Locate the cell with the specified text and output its (X, Y) center coordinate. 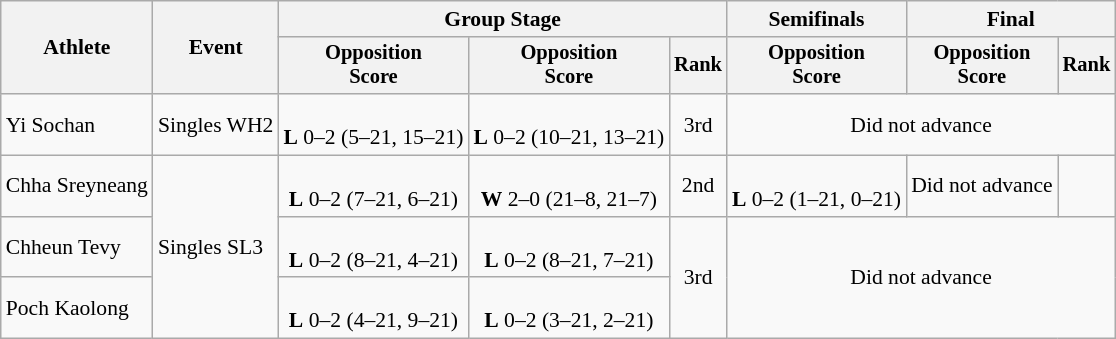
Chheun Tevy (77, 248)
Group Stage (502, 19)
Poch Kaolong (77, 308)
W 2–0 (21–8, 21–7) (568, 186)
L 0–2 (1–21, 0–21) (816, 186)
Event (216, 48)
L 0–2 (7–21, 6–21) (373, 186)
Semifinals (816, 19)
Singles WH2 (216, 124)
L 0–2 (10–21, 13–21) (568, 124)
Final (1010, 19)
Chha Sreyneang (77, 186)
L 0–2 (5–21, 15–21) (373, 124)
Singles SL3 (216, 248)
Athlete (77, 48)
Yi Sochan (77, 124)
L 0–2 (8–21, 7–21) (568, 248)
2nd (698, 186)
L 0–2 (3–21, 2–21) (568, 308)
L 0–2 (4–21, 9–21) (373, 308)
L 0–2 (8–21, 4–21) (373, 248)
